Pinpoint the cell where the given text exists, returning its [X, Y] midpoint coordinate. 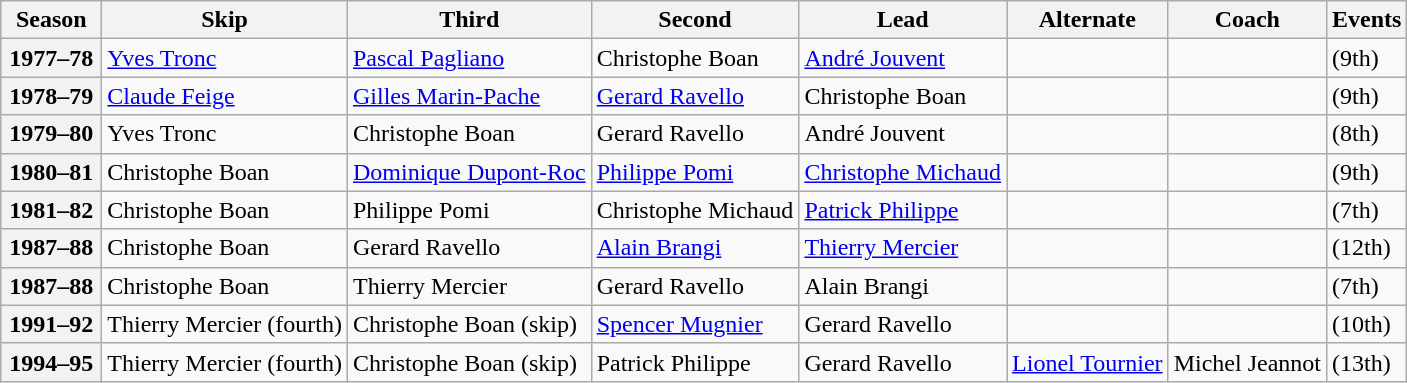
Dominique Dupont-Roc [469, 172]
1977–78 [52, 58]
(10th) [1366, 324]
Pascal Pagliano [469, 58]
(12th) [1366, 248]
Coach [1247, 20]
Lead [903, 20]
1981–82 [52, 210]
(13th) [1366, 362]
1980–81 [52, 172]
Lionel Tournier [1088, 362]
Spencer Mugnier [695, 324]
1978–79 [52, 96]
Third [469, 20]
Michel Jeannot [1247, 362]
Alternate [1088, 20]
1979–80 [52, 134]
Events [1366, 20]
Second [695, 20]
Season [52, 20]
Gilles Marin-Pache [469, 96]
Claude Feige [225, 96]
1994–95 [52, 362]
Skip [225, 20]
1991–92 [52, 324]
(8th) [1366, 134]
